Locate the cell with the specified text and output its (X, Y) center coordinate. 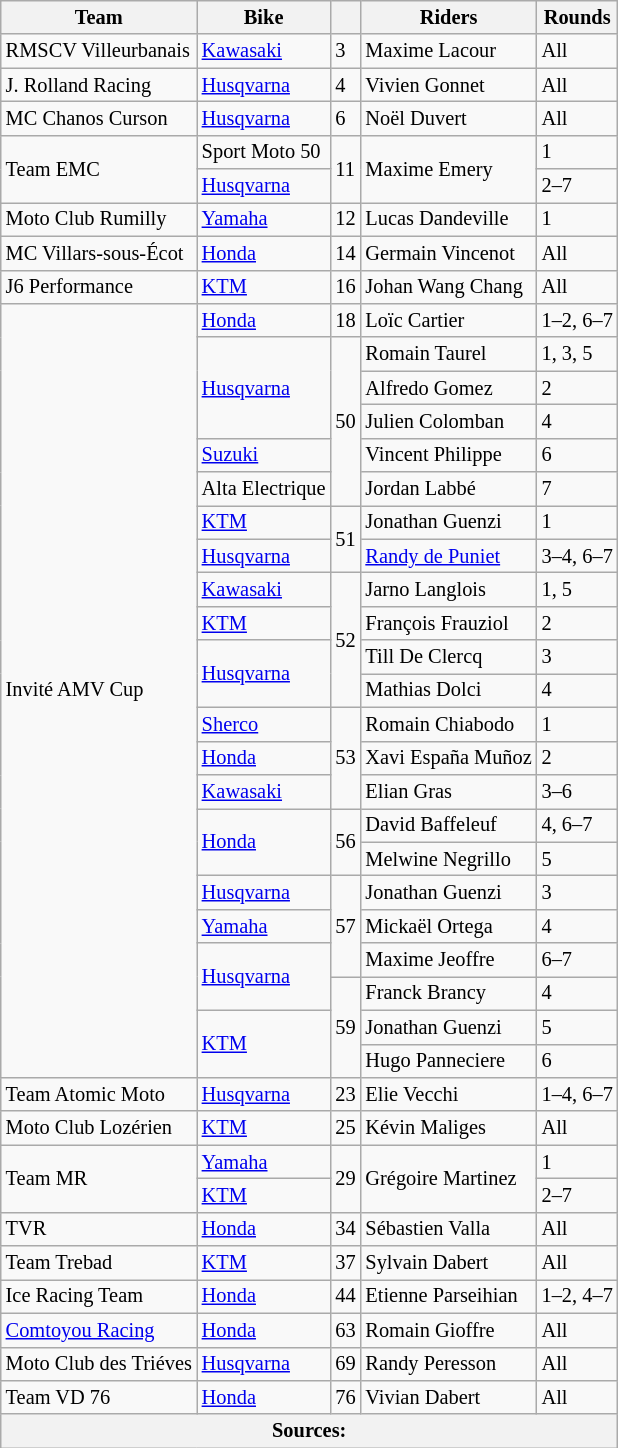
69 (345, 1364)
4, 6–7 (578, 825)
57 (345, 926)
1–4, 6–7 (578, 1094)
Romain Taurel (448, 354)
1, 3, 5 (578, 354)
Till De Clercq (448, 657)
Comtoyou Racing (99, 1330)
TVR (99, 1229)
Jordan Labbé (448, 489)
7 (578, 489)
Team Atomic Moto (99, 1094)
Invité AMV Cup (99, 690)
Noël Duvert (448, 118)
Etienne Parseihian (448, 1296)
59 (345, 1026)
Moto Club Lozérien (99, 1128)
Sylvain Dabert (448, 1263)
Bike (264, 17)
3–4, 6–7 (578, 556)
RMSCV Villeurbanais (99, 51)
56 (345, 842)
29 (345, 1178)
34 (345, 1229)
Lucas Dandeville (448, 219)
23 (345, 1094)
Johan Wang Chang (448, 287)
51 (345, 538)
Maxime Jeoffre (448, 960)
Mathias Dolci (448, 690)
11 (345, 168)
Hugo Panneciere (448, 1061)
Sherco (264, 724)
Alfredo Gomez (448, 388)
Vivien Gonnet (448, 85)
Germain Vincenot (448, 253)
53 (345, 758)
Loïc Cartier (448, 320)
Melwine Negrillo (448, 859)
76 (345, 1397)
Romain Gioffre (448, 1330)
1–2, 6–7 (578, 320)
Sébastien Valla (448, 1229)
44 (345, 1296)
Elie Vecchi (448, 1094)
Team (99, 17)
Suzuki (264, 455)
16 (345, 287)
14 (345, 253)
18 (345, 320)
1, 5 (578, 589)
37 (345, 1263)
Sources: (310, 1431)
Grégoire Martinez (448, 1178)
François Frauziol (448, 623)
Julien Colomban (448, 421)
Randy de Puniet (448, 556)
50 (345, 421)
J6 Performance (99, 287)
Team Trebad (99, 1263)
25 (345, 1128)
52 (345, 640)
Alta Electrique (264, 489)
6–7 (578, 960)
Sport Moto 50 (264, 152)
Team MR (99, 1178)
Team VD 76 (99, 1397)
63 (345, 1330)
Kévin Maliges (448, 1128)
Mickaël Ortega (448, 926)
Franck Brancy (448, 993)
Riders (448, 17)
Maxime Lacour (448, 51)
Vivian Dabert (448, 1397)
3–6 (578, 791)
Elian Gras (448, 791)
12 (345, 219)
Rounds (578, 17)
1–2, 4–7 (578, 1296)
Randy Peresson (448, 1364)
MC Villars-sous-Écot (99, 253)
Romain Chiabodo (448, 724)
Ice Racing Team (99, 1296)
Moto Club des Triéves (99, 1364)
Maxime Emery (448, 168)
David Baffeleuf (448, 825)
Vincent Philippe (448, 455)
Xavi España Muñoz (448, 758)
Moto Club Rumilly (99, 219)
J. Rolland Racing (99, 85)
MC Chanos Curson (99, 118)
Jarno Langlois (448, 589)
Team EMC (99, 168)
